Return the (x, y) coordinate for the center point of the cell that contains the specified text.  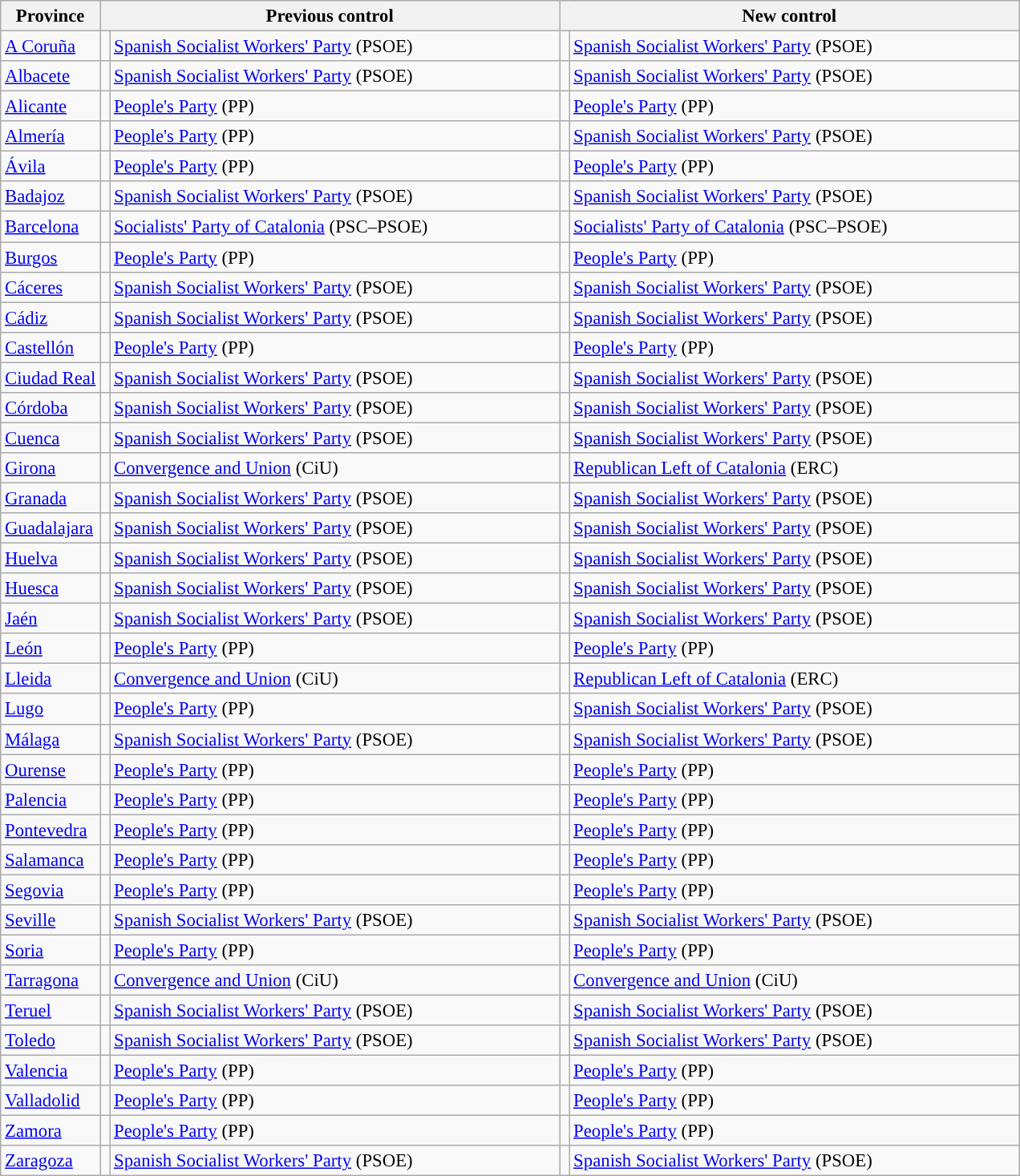
Seville (51, 920)
Zamora (51, 1131)
Teruel (51, 1011)
Granada (51, 498)
Valladolid (51, 1101)
Ávila (51, 167)
Cáceres (51, 287)
Soria (51, 950)
Badajoz (51, 196)
Málaga (51, 739)
Lugo (51, 709)
Valencia (51, 1071)
New control (789, 16)
Pontevedra (51, 830)
Ciudad Real (51, 378)
Salamanca (51, 860)
Albacete (51, 76)
Castellón (51, 347)
Cuenca (51, 438)
Burgos (51, 257)
Tarragona (51, 980)
Lleida (51, 679)
Ourense (51, 770)
Palencia (51, 799)
Girona (51, 468)
Cádiz (51, 317)
Guadalajara (51, 528)
A Coruña (51, 46)
Huelva (51, 559)
Toledo (51, 1041)
Segovia (51, 890)
Alicante (51, 107)
Huesca (51, 588)
Province (51, 16)
León (51, 649)
Barcelona (51, 227)
Almería (51, 136)
Córdoba (51, 408)
Previous control (330, 16)
Jaén (51, 619)
